Detect which cell encompasses the target text, then output its (X, Y) center coordinate. 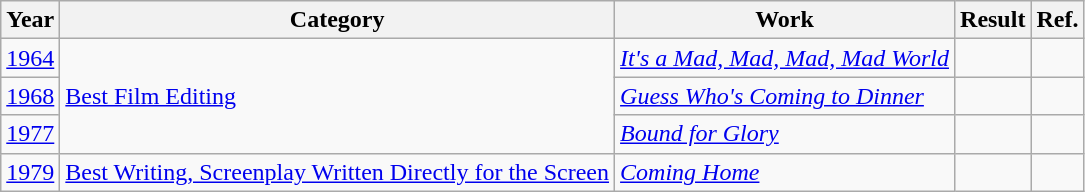
1968 (30, 96)
1979 (30, 172)
Result (993, 20)
Best Writing, Screenplay Written Directly for the Screen (338, 172)
Coming Home (785, 172)
Guess Who's Coming to Dinner (785, 96)
Best Film Editing (338, 96)
1964 (30, 58)
1977 (30, 134)
Bound for Glory (785, 134)
It's a Mad, Mad, Mad, Mad World (785, 58)
Ref. (1058, 20)
Category (338, 20)
Work (785, 20)
Year (30, 20)
